Extract the [x, y] coordinate from the center of the cell holding the provided text.  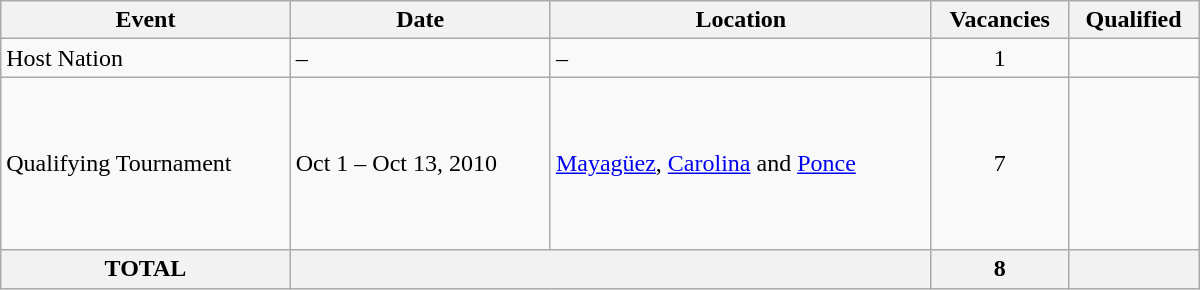
Location [740, 20]
Vacancies [1000, 20]
1 [1000, 58]
TOTAL [146, 269]
8 [1000, 269]
7 [1000, 164]
Host Nation [146, 58]
Qualified [1134, 20]
Qualifying Tournament [146, 164]
Event [146, 20]
Oct 1 – Oct 13, 2010 [420, 164]
Mayagüez, Carolina and Ponce [740, 164]
Date [420, 20]
